Output the [x, y] coordinate of the center of the cell containing the given text.  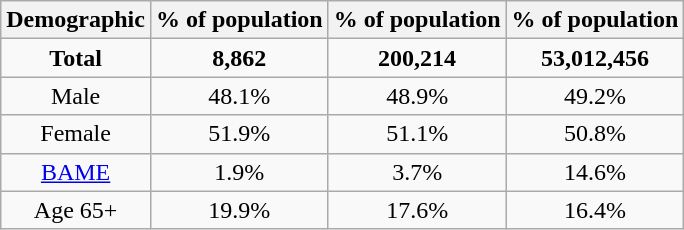
8,862 [239, 58]
48.1% [239, 96]
48.9% [417, 96]
16.4% [595, 210]
53,012,456 [595, 58]
Female [76, 134]
Total [76, 58]
19.9% [239, 210]
BAME [76, 172]
49.2% [595, 96]
50.8% [595, 134]
3.7% [417, 172]
Demographic [76, 20]
Male [76, 96]
14.6% [595, 172]
51.9% [239, 134]
200,214 [417, 58]
1.9% [239, 172]
51.1% [417, 134]
Age 65+ [76, 210]
17.6% [417, 210]
